From the cell containing the given text, extract its center point as [X, Y] coordinate. 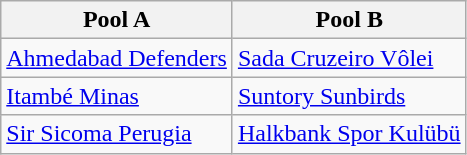
Sir Sicoma Perugia [117, 134]
Pool B [349, 20]
Halkbank Spor Kulübü [349, 134]
Pool A [117, 20]
Ahmedabad Defenders [117, 58]
Suntory Sunbirds [349, 96]
Sada Cruzeiro Vôlei [349, 58]
Itambé Minas [117, 96]
